Provide the [x, y] coordinate of the cell's center where the given text is located.  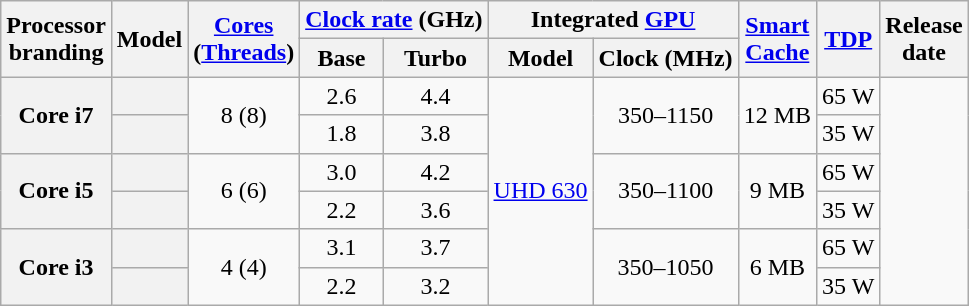
TDP [848, 39]
UHD 630 [540, 191]
3.6 [436, 210]
2.6 [342, 96]
350–1050 [666, 267]
Integrated GPU [613, 20]
3.7 [436, 248]
350–1150 [666, 115]
Clock rate (GHz) [394, 20]
Clock (MHz) [666, 58]
9 MB [777, 191]
SmartCache [777, 39]
1.8 [342, 134]
6 (6) [244, 191]
Core i3 [56, 267]
3.8 [436, 134]
8 (8) [244, 115]
Releasedate [924, 39]
6 MB [777, 267]
4.2 [436, 172]
3.2 [436, 286]
4 (4) [244, 267]
12 MB [777, 115]
Core i5 [56, 191]
Processorbranding [56, 39]
Base [342, 58]
Core i7 [56, 115]
4.4 [436, 96]
350–1100 [666, 191]
Cores(Threads) [244, 39]
3.0 [342, 172]
Turbo [436, 58]
3.1 [342, 248]
